Capture the cell that displays the provided text and extract its (x, y) central coordinate. 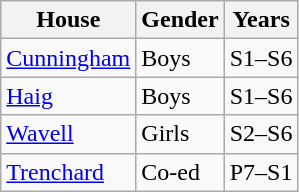
House (68, 20)
Girls (180, 134)
Cunningham (68, 58)
P7–S1 (261, 172)
Haig (68, 96)
Years (261, 20)
Wavell (68, 134)
Gender (180, 20)
S2–S6 (261, 134)
Trenchard (68, 172)
Co-ed (180, 172)
